Provide the [x, y] coordinate of the cell's center where the given text is located.  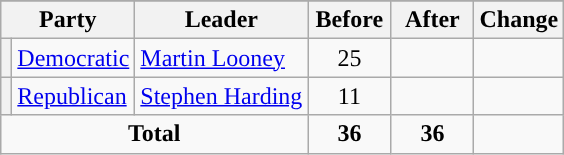
Before [350, 20]
After [432, 20]
Party [68, 20]
Leader [222, 20]
Total [154, 134]
Change [519, 20]
11 [350, 96]
Republican [74, 96]
25 [350, 58]
Stephen Harding [222, 96]
Martin Looney [222, 58]
Democratic [74, 58]
